Provide the (X, Y) coordinate of the cell's center where the given text is located.  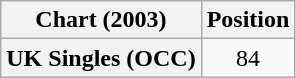
Chart (2003) (101, 20)
UK Singles (OCC) (101, 58)
84 (248, 58)
Position (248, 20)
